Provide the (X, Y) coordinate of the cell's center where the given text is located.  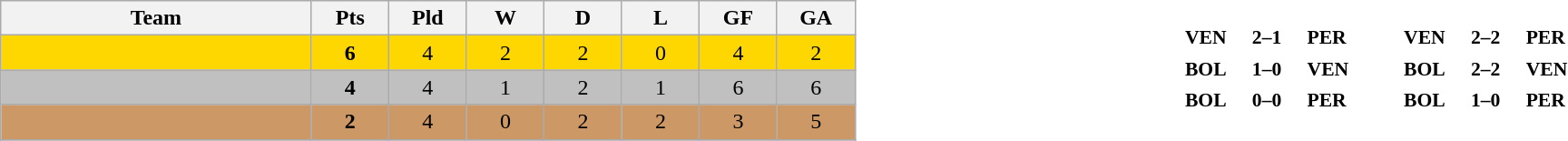
2–1 (1267, 37)
D (583, 18)
5 (816, 122)
Pts (350, 18)
W (505, 18)
Pld (428, 18)
3 (739, 122)
L (661, 18)
GF (739, 18)
Team (156, 18)
GA (816, 18)
0–0 (1267, 100)
